From the cell containing the given text, extract its center point as [X, Y] coordinate. 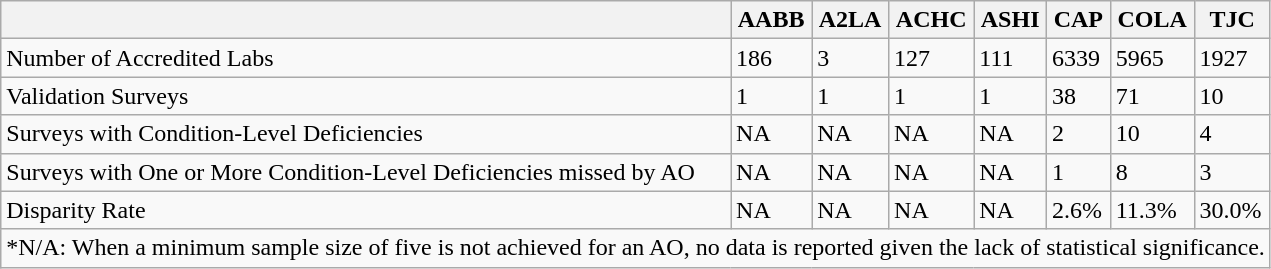
2.6% [1079, 210]
11.3% [1152, 210]
111 [1010, 58]
ASHI [1010, 20]
A2LA [850, 20]
COLA [1152, 20]
TJC [1232, 20]
Surveys with One or More Condition-Level Deficiencies missed by AO [366, 172]
127 [932, 58]
ACHC [932, 20]
6339 [1079, 58]
4 [1232, 134]
2 [1079, 134]
30.0% [1232, 210]
AABB [772, 20]
5965 [1152, 58]
1927 [1232, 58]
38 [1079, 96]
Surveys with Condition-Level Deficiencies [366, 134]
Validation Surveys [366, 96]
Disparity Rate [366, 210]
Number of Accredited Labs [366, 58]
8 [1152, 172]
CAP [1079, 20]
*N/A: When a minimum sample size of five is not achieved for an AO, no data is reported given the lack of statistical significance. [636, 248]
186 [772, 58]
71 [1152, 96]
